Provide the (X, Y) coordinate of the cell's center where the given text is located.  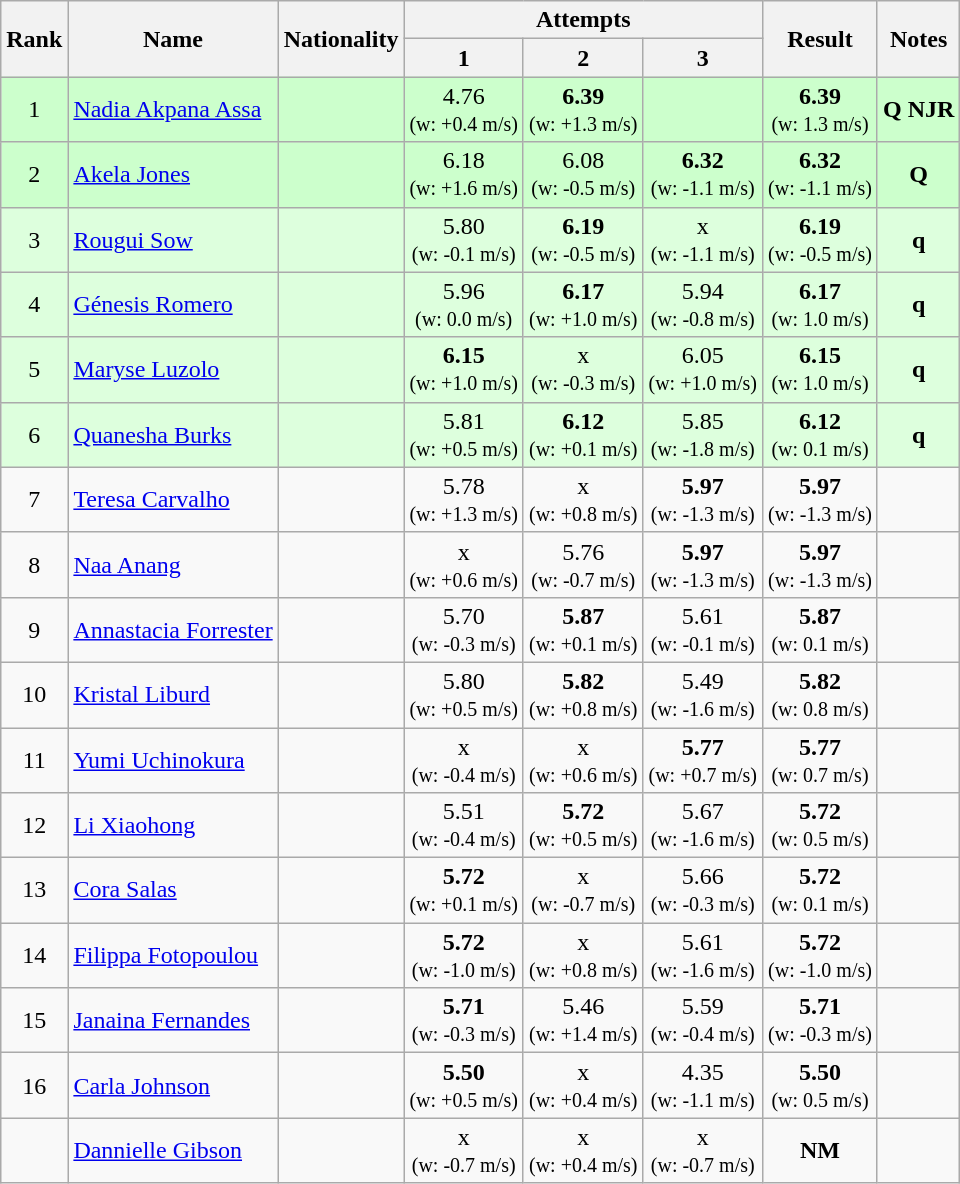
12 (34, 826)
5.94 (w: -0.8 m/s) (703, 304)
Li Xiaohong (173, 826)
5.61 (w: -1.6 m/s) (703, 956)
Attempts (584, 20)
Result (820, 39)
Quanesha Burks (173, 434)
Q NJR (918, 110)
15 (34, 1020)
6.08 (w: -0.5 m/s) (583, 174)
5.70 (w: -0.3 m/s) (464, 630)
5.49 (w: -1.6 m/s) (703, 694)
x (w: -0.3 m/s) (583, 370)
5.87 (w: +0.1 m/s) (583, 630)
Cora Salas (173, 890)
6 (34, 434)
Nadia Akpana Assa (173, 110)
6.05 (w: +1.0 m/s) (703, 370)
5.81 (w: +0.5 m/s) (464, 434)
5.50(w: 0.5 m/s) (820, 1086)
Janaina Fernandes (173, 1020)
14 (34, 956)
10 (34, 694)
4 (34, 304)
6.39 (w: +1.3 m/s) (583, 110)
5.72(w: 0.5 m/s) (820, 826)
6.32(w: -1.1 m/s) (820, 174)
5.71 (w: -0.3 m/s) (464, 1020)
5.77(w: 0.7 m/s) (820, 760)
5.72 (w: +0.1 m/s) (464, 890)
6.17(w: 1.0 m/s) (820, 304)
5.85 (w: -1.8 m/s) (703, 434)
4.35 (w: -1.1 m/s) (703, 1086)
Maryse Luzolo (173, 370)
5 (34, 370)
5.51 (w: -0.4 m/s) (464, 826)
5.71(w: -0.3 m/s) (820, 1020)
5.87(w: 0.1 m/s) (820, 630)
5.61 (w: -0.1 m/s) (703, 630)
x (w: -0.4 m/s) (464, 760)
5.59 (w: -0.4 m/s) (703, 1020)
x (w: -1.1 m/s) (703, 240)
6.32 (w: -1.1 m/s) (703, 174)
5.80 (w: +0.5 m/s) (464, 694)
6.15(w: 1.0 m/s) (820, 370)
16 (34, 1086)
9 (34, 630)
5.72 (w: -1.0 m/s) (464, 956)
8 (34, 564)
5.72(w: -1.0 m/s) (820, 956)
13 (34, 890)
11 (34, 760)
Name (173, 39)
5.76 (w: -0.7 m/s) (583, 564)
Annastacia Forrester (173, 630)
6.12(w: 0.1 m/s) (820, 434)
5.46 (w: +1.4 m/s) (583, 1020)
5.67 (w: -1.6 m/s) (703, 826)
Filippa Fotopoulou (173, 956)
Yumi Uchinokura (173, 760)
5.82(w: 0.8 m/s) (820, 694)
6.17 (w: +1.0 m/s) (583, 304)
7 (34, 500)
Naa Anang (173, 564)
5.72 (w: +0.5 m/s) (583, 826)
6.12 (w: +0.1 m/s) (583, 434)
Rank (34, 39)
Nationality (341, 39)
5.77 (w: +0.7 m/s) (703, 760)
6.19(w: -0.5 m/s) (820, 240)
Teresa Carvalho (173, 500)
6.18 (w: +1.6 m/s) (464, 174)
NM (820, 1150)
5.80 (w: -0.1 m/s) (464, 240)
Génesis Romero (173, 304)
5.82 (w: +0.8 m/s) (583, 694)
5.72(w: 0.1 m/s) (820, 890)
Notes (918, 39)
Dannielle Gibson (173, 1150)
6.15 (w: +1.0 m/s) (464, 370)
5.78 (w: +1.3 m/s) (464, 500)
5.50 (w: +0.5 m/s) (464, 1086)
Carla Johnson (173, 1086)
6.39(w: 1.3 m/s) (820, 110)
4.76 (w: +0.4 m/s) (464, 110)
Kristal Liburd (173, 694)
5.66 (w: -0.3 m/s) (703, 890)
Q (918, 174)
5.96 (w: 0.0 m/s) (464, 304)
Akela Jones (173, 174)
6.19 (w: -0.5 m/s) (583, 240)
Rougui Sow (173, 240)
